Determine the [x, y] coordinate at the center of the cell enclosing the given text.  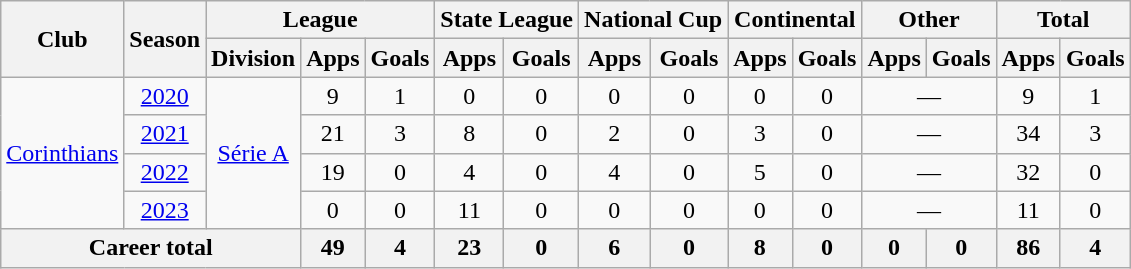
32 [1028, 172]
86 [1028, 248]
2023 [165, 210]
19 [333, 172]
23 [470, 248]
Club [62, 39]
Season [165, 39]
34 [1028, 134]
2022 [165, 172]
2021 [165, 134]
6 [615, 248]
Total [1063, 20]
Other [929, 20]
2020 [165, 96]
Continental [795, 20]
49 [333, 248]
Corinthians [62, 153]
Career total [151, 248]
Division [254, 58]
5 [760, 172]
Série A [254, 153]
National Cup [654, 20]
2 [615, 134]
21 [333, 134]
State League [507, 20]
League [320, 20]
